Provide the [X, Y] coordinate of the cell's center where the given text is located.  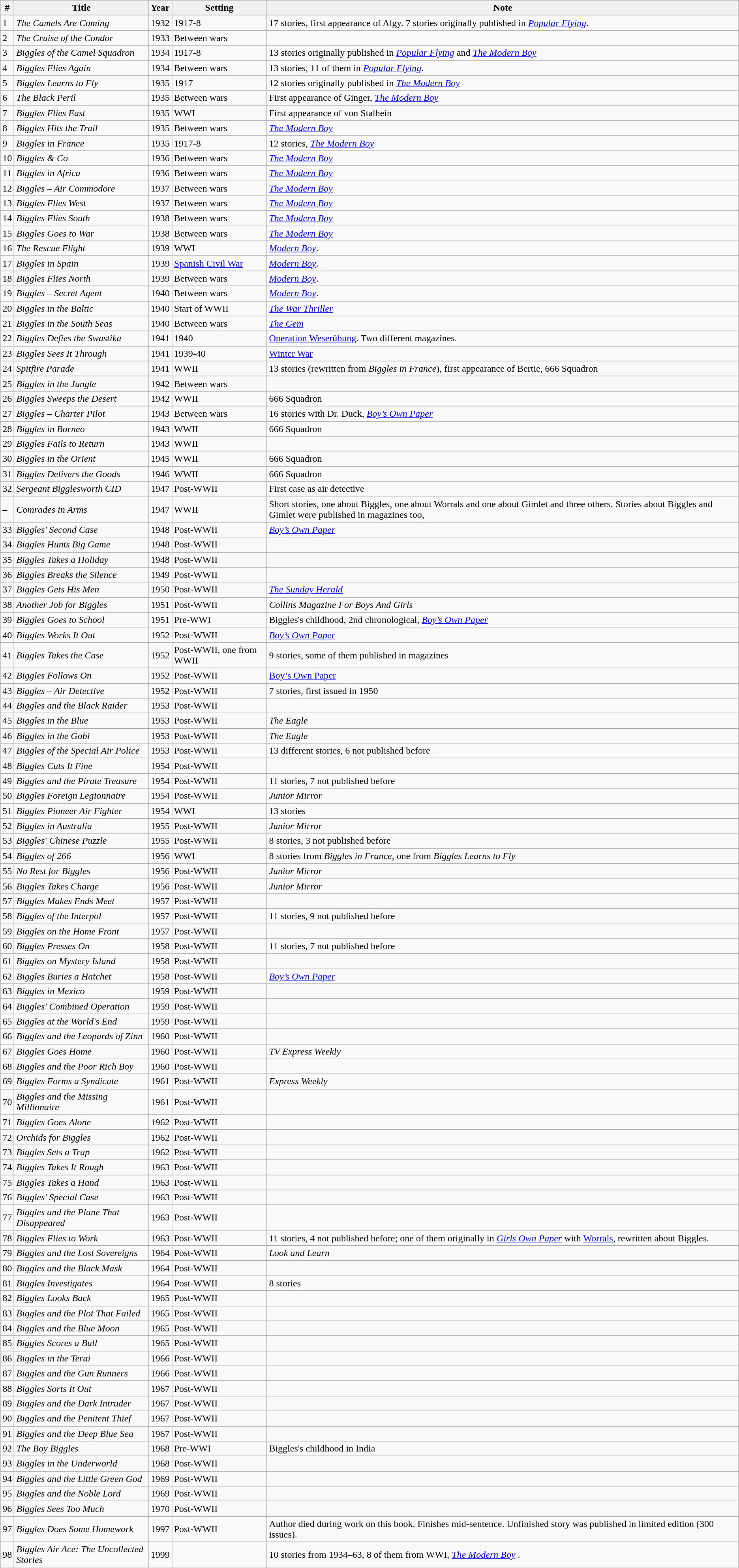
Biggles of the Interpol [81, 916]
Express Weekly [503, 1081]
1970 [160, 1509]
90 [7, 1418]
8 stories from Biggles in France, one from Biggles Learns to Fly [503, 856]
Another Job for Biggles [81, 605]
Biggles Flies South [81, 218]
The Rescue Flight [81, 248]
Biggles in the Blue [81, 721]
86 [7, 1358]
Biggles Hits the Trail [81, 128]
40 [7, 635]
Biggles Buries a Hatchet [81, 976]
1949 [160, 575]
63 [7, 991]
Biggles Takes It Rough [81, 1167]
The War Thriller [503, 308]
Spanish Civil War [219, 263]
Biggles in the Baltic [81, 308]
42 [7, 675]
Biggles Sweeps the Desert [81, 399]
93 [7, 1464]
Biggles in Africa [81, 173]
80 [7, 1268]
Biggles in Spain [81, 263]
Biggles and the Plane That Disappeared [81, 1218]
12 stories originally published in The Modern Boy [503, 83]
37 [7, 590]
53 [7, 841]
Biggles Follows On [81, 675]
74 [7, 1167]
46 [7, 736]
43 [7, 691]
Biggles' Chinese Puzzle [81, 841]
Biggles' Second Case [81, 530]
1933 [160, 38]
82 [7, 1298]
78 [7, 1238]
Biggles Takes a Holiday [81, 560]
91 [7, 1433]
5 [7, 83]
Biggles in France [81, 143]
69 [7, 1081]
22 [7, 338]
92 [7, 1449]
Biggles in Mexico [81, 991]
95 [7, 1494]
Biggles Forms a Syndicate [81, 1081]
55 [7, 871]
Biggles in the Gobi [81, 736]
Biggles Goes to War [81, 233]
Winter War [503, 353]
79 [7, 1253]
Biggles of the Special Air Police [81, 751]
77 [7, 1218]
27 [7, 414]
Biggles Takes the Case [81, 655]
13 [7, 203]
Biggles in the Terai [81, 1358]
Biggles and the Black Mask [81, 1268]
57 [7, 901]
20 [7, 308]
Biggles on Mystery Island [81, 961]
29 [7, 444]
28 [7, 429]
6 [7, 98]
Biggles Learns to Fly [81, 83]
35 [7, 560]
23 [7, 353]
Biggles and the Missing Millionaire [81, 1102]
First appearance of Ginger, The Modern Boy [503, 98]
33 [7, 530]
59 [7, 931]
19 [7, 293]
58 [7, 916]
24 [7, 368]
The Camels Are Coming [81, 23]
12 [7, 188]
Biggles in the Orient [81, 459]
Biggles Sees Too Much [81, 1509]
Biggles Flies Again [81, 68]
94 [7, 1479]
First appearance of von Stalhein [503, 113]
Biggles of the Camel Squadron [81, 53]
Biggles at the World's End [81, 1021]
Start of WWII [219, 308]
44 [7, 706]
1 [7, 23]
Biggles Breaks the Silence [81, 575]
65 [7, 1021]
10 stories from 1934–63, 8 of them from WWI, The Modern Boy . [503, 1555]
1939-40 [219, 353]
Biggles and the Pirate Treasure [81, 781]
1997 [160, 1529]
3 [7, 53]
18 [7, 278]
84 [7, 1328]
Biggles Flies to Work [81, 1238]
30 [7, 459]
36 [7, 575]
Biggles Takes Charge [81, 886]
Biggles and the Little Green God [81, 1479]
Author died during work on this book. Finishes mid-sentence. Unfinished story was published in limited edition (300 issues). [503, 1529]
Biggles's childhood in India [503, 1449]
Note [503, 8]
47 [7, 751]
– [7, 510]
11 stories, 9 not published before [503, 916]
81 [7, 1283]
Biggles and the Plot That Failed [81, 1313]
Biggles Pioneer Air Fighter [81, 811]
8 stories [503, 1283]
Biggles Gets His Men [81, 590]
The Black Peril [81, 98]
Biggles Air Ace: The Uncollected Stories [81, 1555]
12 stories, The Modern Boy [503, 143]
1999 [160, 1555]
Biggles Sets a Trap [81, 1152]
14 [7, 218]
66 [7, 1036]
56 [7, 886]
Look and Learn [503, 1253]
16 [7, 248]
11 [7, 173]
Biggles on the Home Front [81, 931]
52 [7, 826]
Biggles and the Penitent Thief [81, 1418]
97 [7, 1529]
Biggles & Co [81, 158]
60 [7, 946]
70 [7, 1102]
54 [7, 856]
89 [7, 1403]
Comrades in Arms [81, 510]
25 [7, 384]
67 [7, 1051]
Spitfire Parade [81, 368]
13 different stories, 6 not published before [503, 751]
13 stories [503, 811]
# [7, 8]
Biggles – Air Detective [81, 691]
Biggles – Charter Pilot [81, 414]
41 [7, 655]
Biggles Flies East [81, 113]
Biggles and the Lost Sovereigns [81, 1253]
Title [81, 8]
Biggles in the Underworld [81, 1464]
1946 [160, 474]
16 stories with Dr. Duck, Boy’s Own Paper [503, 414]
72 [7, 1137]
Biggles Sees It Through [81, 353]
Biggles Goes Home [81, 1051]
Biggles and the Black Raider [81, 706]
26 [7, 399]
The Cruise of the Condor [81, 38]
2 [7, 38]
71 [7, 1122]
Biggles and the Leopards of Zinn [81, 1036]
Biggles Fails to Return [81, 444]
Biggles – Secret Agent [81, 293]
38 [7, 605]
Biggles Scores a Bull [81, 1343]
The Boy Biggles [81, 1449]
13 stories (rewritten from Biggles in France), first appearance of Bertie, 666 Squadron [503, 368]
Orchids for Biggles [81, 1137]
13 stories originally published in Popular Flying and The Modern Boy [503, 53]
73 [7, 1152]
Biggles Goes to School [81, 620]
62 [7, 976]
Biggles Takes a Hand [81, 1182]
The Sunday Herald [503, 590]
87 [7, 1373]
Biggles and the Poor Rich Boy [81, 1066]
49 [7, 781]
The Gem [503, 323]
Biggles of 266 [81, 856]
32 [7, 489]
50 [7, 796]
68 [7, 1066]
98 [7, 1555]
Biggles Sorts It Out [81, 1388]
8 stories, 3 not published before [503, 841]
Biggles and the Blue Moon [81, 1328]
1945 [160, 459]
Biggles in the Jungle [81, 384]
Biggles and the Noble Lord [81, 1494]
Biggles and the Gun Runners [81, 1373]
First case as air detective [503, 489]
9 stories, some of them published in magazines [503, 655]
Sergeant Bigglesworth CID [81, 489]
15 [7, 233]
Biggles and the Dark Intruder [81, 1403]
96 [7, 1509]
Biggles Defies the Swastika [81, 338]
Post-WWII, one from WWII [219, 655]
76 [7, 1198]
Biggles – Air Commodore [81, 188]
Operation Weserübung. Two different magazines. [503, 338]
7 stories, first issued in 1950 [503, 691]
11 stories, 4 not published before; one of them originally in Girls Own Paper with Worrals, rewritten about Biggles. [503, 1238]
Biggles Flies North [81, 278]
Biggles in Australia [81, 826]
Biggles Does Some Homework [81, 1529]
17 stories, first appearance of Algy. 7 stories originally published in Popular Flying. [503, 23]
Biggles in the South Seas [81, 323]
64 [7, 1006]
1950 [160, 590]
Biggles Cuts It Fine [81, 766]
39 [7, 620]
Biggles Looks Back [81, 1298]
Biggles Presses On [81, 946]
Biggles Works It Out [81, 635]
Year [160, 8]
Biggles in Borneo [81, 429]
61 [7, 961]
No Rest for Biggles [81, 871]
85 [7, 1343]
TV Express Weekly [503, 1051]
8 [7, 128]
Biggles Goes Alone [81, 1122]
Collins Magazine For Boys And Girls [503, 605]
13 stories, 11 of them in Popular Flying. [503, 68]
Biggles Investigates [81, 1283]
21 [7, 323]
17 [7, 263]
1917 [219, 83]
Biggles Delivers the Goods [81, 474]
75 [7, 1182]
7 [7, 113]
Setting [219, 8]
1932 [160, 23]
34 [7, 545]
Biggles Foreign Legionnaire [81, 796]
45 [7, 721]
Biggles's childhood, 2nd chronological, Boy’s Own Paper [503, 620]
51 [7, 811]
Biggles and the Deep Blue Sea [81, 1433]
48 [7, 766]
9 [7, 143]
Biggles Hunts Big Game [81, 545]
Biggles Flies West [81, 203]
Biggles' Combined Operation [81, 1006]
Biggles Makes Ends Meet [81, 901]
10 [7, 158]
88 [7, 1388]
Biggles' Special Case [81, 1198]
4 [7, 68]
31 [7, 474]
83 [7, 1313]
